Extract the (X, Y) coordinate from the center of the cell holding the provided text.  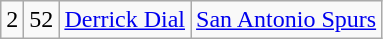
52 (42, 20)
2 (12, 20)
Derrick Dial (125, 20)
San Antonio Spurs (286, 20)
